Search for the cell housing the specified text and yield its (X, Y) center coordinate. 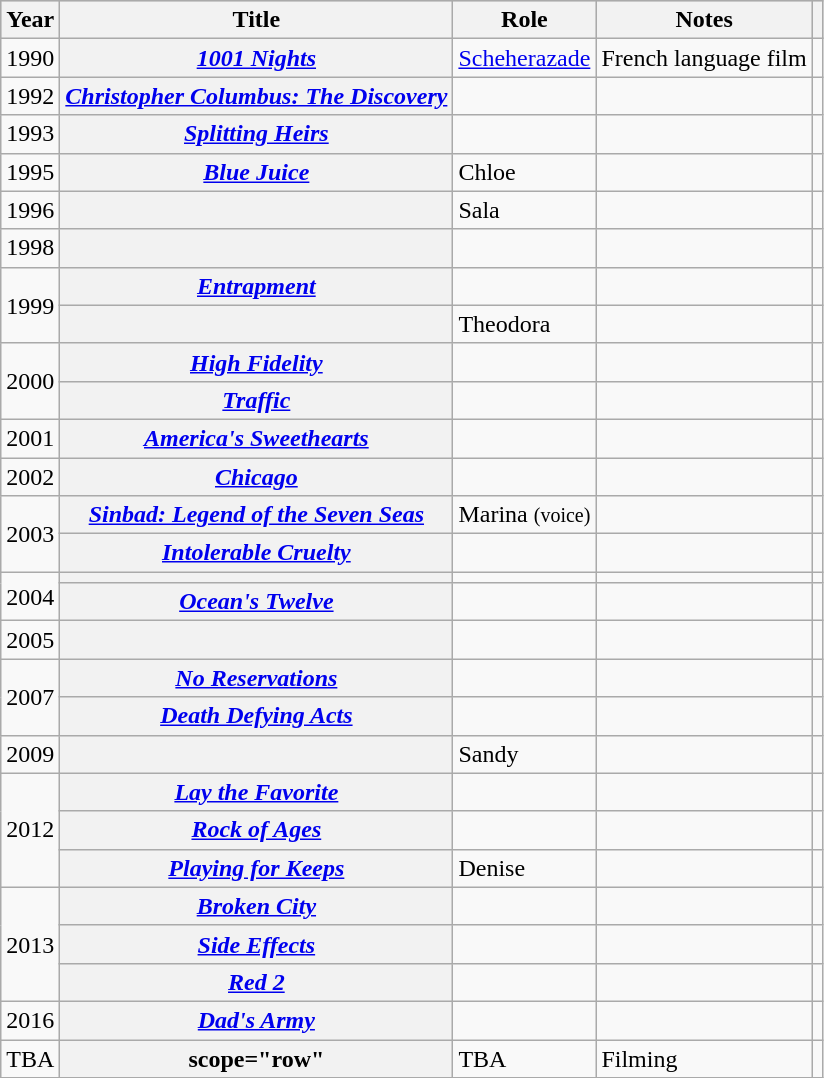
Sandy (524, 754)
1001 Nights (256, 58)
Rock of Ages (256, 830)
1995 (30, 172)
Christopher Columbus: The Discovery (256, 96)
Year (30, 20)
2007 (30, 697)
Notes (704, 20)
Chloe (524, 172)
2013 (30, 944)
Entrapment (256, 286)
French language film (704, 58)
Role (524, 20)
2000 (30, 381)
High Fidelity (256, 362)
America's Sweethearts (256, 438)
2005 (30, 640)
2016 (30, 1020)
Chicago (256, 477)
Sala (524, 210)
1996 (30, 210)
1992 (30, 96)
2001 (30, 438)
Side Effects (256, 944)
2003 (30, 534)
1990 (30, 58)
Theodora (524, 324)
Title (256, 20)
scope="row" (256, 1059)
Splitting Heirs (256, 134)
Ocean's Twelve (256, 602)
Lay the Favorite (256, 792)
Playing for Keeps (256, 868)
2002 (30, 477)
1999 (30, 305)
Marina (voice) (524, 515)
1998 (30, 248)
2009 (30, 754)
Traffic (256, 400)
2004 (30, 596)
Intolerable Cruelty (256, 553)
Dad's Army (256, 1020)
Filming (704, 1059)
Denise (524, 868)
2012 (30, 830)
Scheherazade (524, 58)
1993 (30, 134)
Red 2 (256, 982)
Sinbad: Legend of the Seven Seas (256, 515)
Broken City (256, 906)
Death Defying Acts (256, 716)
No Reservations (256, 678)
Blue Juice (256, 172)
